Output the (X, Y) coordinate of the center of the cell containing the given text.  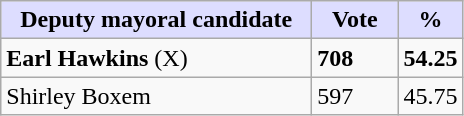
Deputy mayoral candidate (156, 20)
% (430, 20)
Earl Hawkins (X) (156, 58)
597 (355, 96)
Vote (355, 20)
708 (355, 58)
Shirley Boxem (156, 96)
54.25 (430, 58)
45.75 (430, 96)
